Search for the cell housing the specified text and yield its (X, Y) center coordinate. 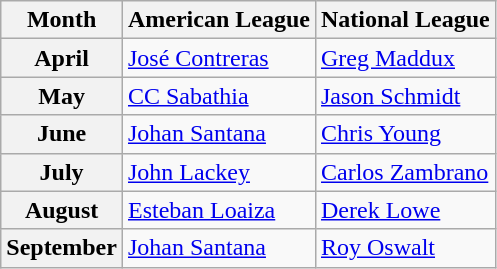
August (62, 210)
John Lackey (218, 172)
CC Sabathia (218, 96)
Greg Maddux (405, 58)
José Contreras (218, 58)
April (62, 58)
June (62, 134)
Jason Schmidt (405, 96)
July (62, 172)
September (62, 248)
American League (218, 20)
Carlos Zambrano (405, 172)
May (62, 96)
National League (405, 20)
Derek Lowe (405, 210)
Roy Oswalt (405, 248)
Month (62, 20)
Chris Young (405, 134)
Esteban Loaiza (218, 210)
